Output the [x, y] coordinate of the center of the cell containing the given text.  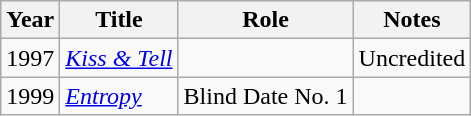
1999 [30, 96]
Entropy [119, 96]
Notes [412, 20]
Blind Date No. 1 [266, 96]
1997 [30, 58]
Title [119, 20]
Role [266, 20]
Kiss & Tell [119, 58]
Year [30, 20]
Uncredited [412, 58]
